Capture the cell that displays the provided text and extract its [X, Y] central coordinate. 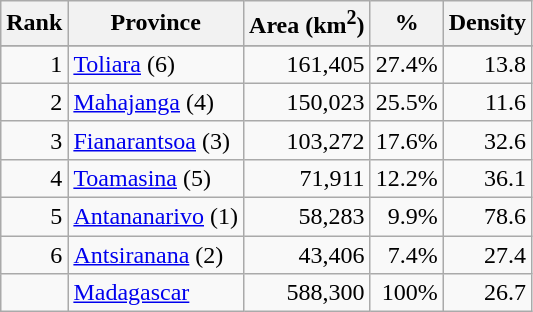
71,911 [308, 178]
7.4% [406, 255]
36.1 [487, 178]
11.6 [487, 102]
Madagascar [156, 293]
% [406, 24]
6 [34, 255]
4 [34, 178]
Density [487, 24]
12.2% [406, 178]
32.6 [487, 140]
43,406 [308, 255]
103,272 [308, 140]
Area (km2) [308, 24]
Antsiranana (2) [156, 255]
3 [34, 140]
17.6% [406, 140]
100% [406, 293]
26.7 [487, 293]
78.6 [487, 217]
27.4% [406, 64]
Toamasina (5) [156, 178]
9.9% [406, 217]
Antananarivo (1) [156, 217]
25.5% [406, 102]
161,405 [308, 64]
5 [34, 217]
27.4 [487, 255]
13.8 [487, 64]
588,300 [308, 293]
58,283 [308, 217]
1 [34, 64]
Province [156, 24]
Toliara (6) [156, 64]
2 [34, 102]
Mahajanga (4) [156, 102]
Fianarantsoa (3) [156, 140]
150,023 [308, 102]
Rank [34, 24]
